Extract the [x, y] coordinate from the center of the cell holding the provided text.  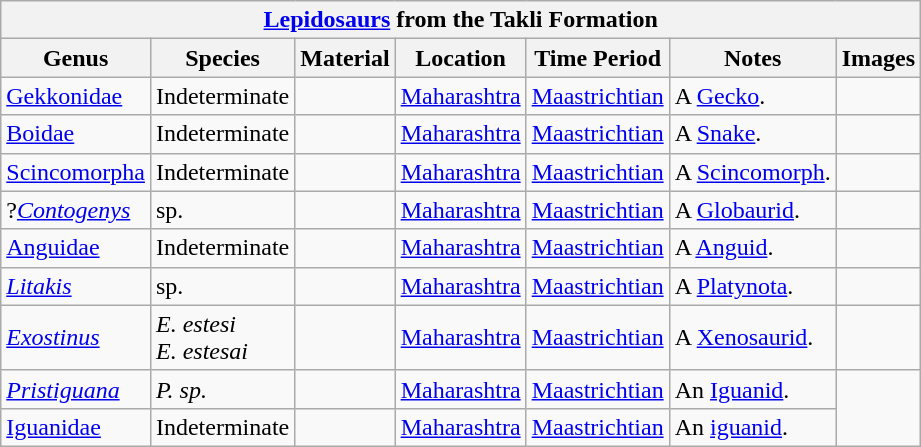
A Gecko. [752, 96]
Species [222, 58]
Time Period [598, 58]
An Iguanid. [752, 389]
Litakis [76, 286]
An iguanid. [752, 427]
P. sp. [222, 389]
Notes [752, 58]
A Snake. [752, 134]
A Platynota. [752, 286]
Images [878, 58]
A Xenosaurid. [752, 338]
Scincomorpha [76, 172]
A Anguid. [752, 248]
?Contogenys [76, 210]
Anguidae [76, 248]
Genus [76, 58]
Pristiguana [76, 389]
Material [345, 58]
Gekkonidae [76, 96]
A Globaurid. [752, 210]
Iguanidae [76, 427]
Location [460, 58]
Exostinus [76, 338]
A Scincomorph. [752, 172]
Boidae [76, 134]
E. estesiE. estesai [222, 338]
Lepidosaurs from the Takli Formation [461, 20]
